Scan for the cell matching the given text and deliver its (X, Y) coordinate at center. 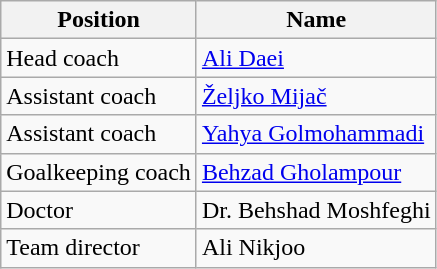
Yahya Golmohammadi (316, 134)
Goalkeeping coach (99, 172)
Ali Daei (316, 58)
Team director (99, 248)
Dr. Behshad Moshfeghi (316, 210)
Ali Nikjoo (316, 248)
Doctor (99, 210)
Željko Mijač (316, 96)
Position (99, 20)
Name (316, 20)
Head coach (99, 58)
Behzad Gholampour (316, 172)
